Output the (X, Y) coordinate of the center of the cell containing the given text.  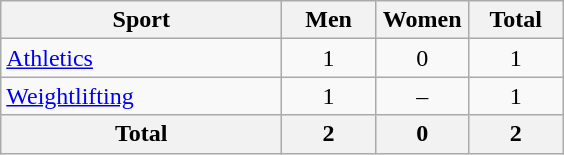
Athletics (142, 58)
Men (329, 20)
Sport (142, 20)
Women (422, 20)
Weightlifting (142, 96)
– (422, 96)
